Find where the given text appears and provide that cell's center as (X, Y) coordinate. 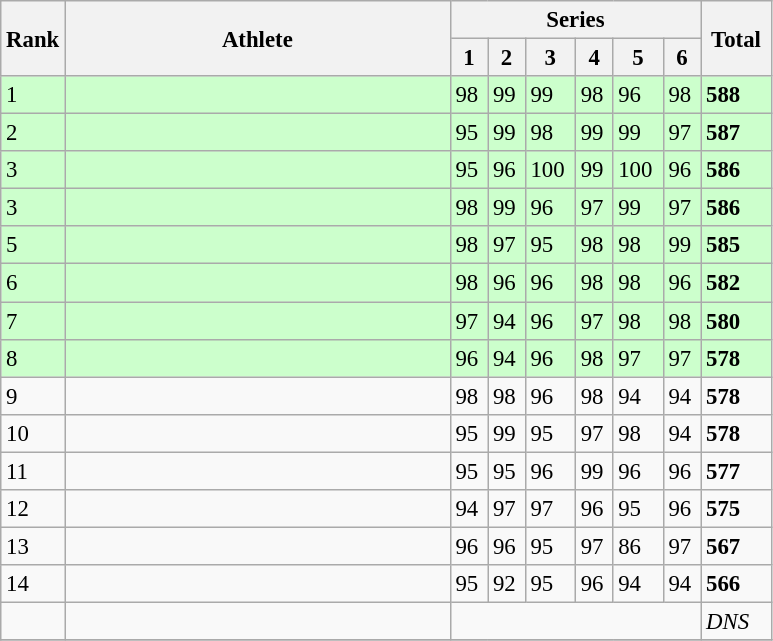
575 (736, 509)
580 (736, 321)
13 (33, 546)
Total (736, 38)
587 (736, 133)
Series (576, 20)
10 (33, 433)
4 (594, 58)
86 (638, 546)
14 (33, 584)
588 (736, 95)
577 (736, 471)
11 (33, 471)
12 (33, 509)
92 (506, 584)
Rank (33, 38)
DNS (736, 621)
7 (33, 321)
585 (736, 245)
8 (33, 358)
567 (736, 546)
566 (736, 584)
582 (736, 283)
9 (33, 396)
Athlete (258, 38)
